Return the [X, Y] coordinate for the center point of the cell that contains the specified text.  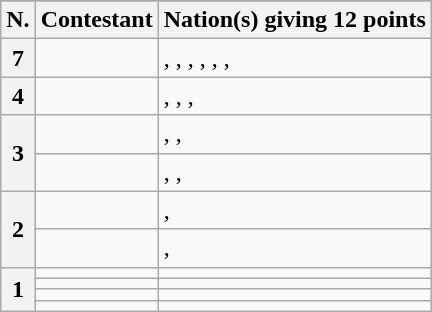
4 [18, 96]
, , , [294, 96]
2 [18, 229]
Contestant [96, 20]
Nation(s) giving 12 points [294, 20]
, , , , , , [294, 58]
3 [18, 153]
N. [18, 20]
7 [18, 58]
1 [18, 289]
